Pinpoint the cell where the given text exists, returning its (X, Y) midpoint coordinate. 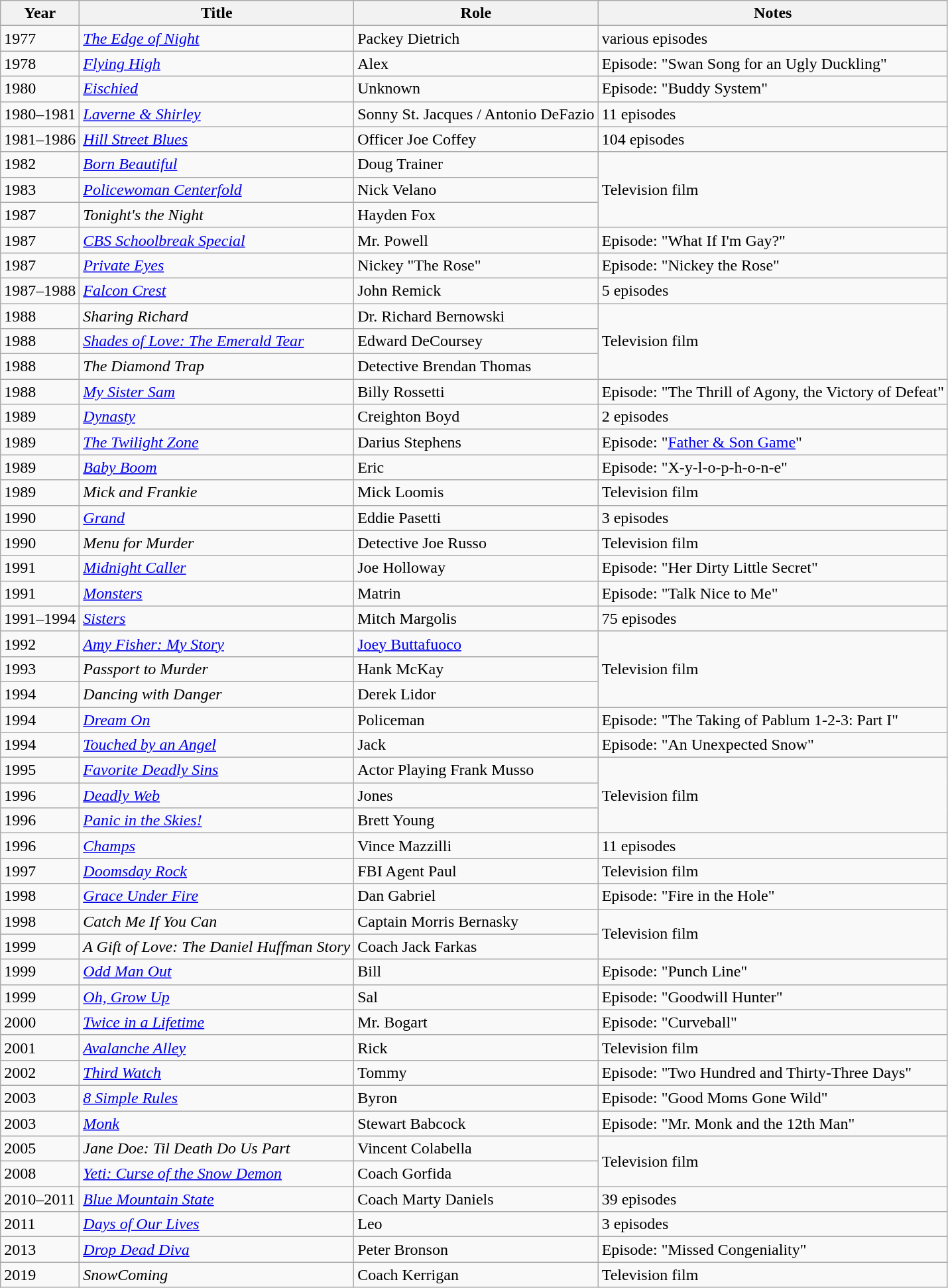
Yeti: Curse of the Snow Demon (217, 1174)
Episode: "Her Dirty Little Secret" (773, 568)
Sal (476, 997)
Brett Young (476, 821)
Laverne & Shirley (217, 114)
various episodes (773, 38)
Episode: "Talk Nice to Me" (773, 593)
2008 (40, 1174)
1977 (40, 38)
Mick Loomis (476, 493)
2010–2011 (40, 1199)
Episode: "Two Hundred and Thirty-Three Days" (773, 1073)
Coach Kerrigan (476, 1275)
Episode: "Mr. Monk and the 12th Man" (773, 1124)
Avalanche Alley (217, 1047)
Year (40, 13)
Peter Bronson (476, 1250)
Creighton Boyd (476, 417)
Unknown (476, 89)
Born Beautiful (217, 164)
The Diamond Trap (217, 367)
Episode: "X-y-l-o-p-h-o-n-e" (773, 467)
Grace Under Fire (217, 896)
Episode: "Curveball" (773, 1022)
1987–1988 (40, 290)
Title (217, 13)
Episode: "Nickey the Rose" (773, 265)
2000 (40, 1022)
Detective Brendan Thomas (476, 367)
Joey Buttafuoco (476, 644)
Catch Me If You Can (217, 921)
Dynasty (217, 417)
Episode: "Goodwill Hunter" (773, 997)
Policeman (476, 719)
Matrin (476, 593)
Doomsday Rock (217, 871)
Jack (476, 745)
Oh, Grow Up (217, 997)
1980–1981 (40, 114)
Episode: "Buddy System" (773, 89)
Episode: "An Unexpected Snow" (773, 745)
Derek Lidor (476, 694)
SnowComing (217, 1275)
Flying High (217, 64)
2001 (40, 1047)
Midnight Caller (217, 568)
2002 (40, 1073)
2 episodes (773, 417)
1978 (40, 64)
1995 (40, 770)
Amy Fisher: My Story (217, 644)
Episode: "The Taking of Pablum 1-2-3: Part I" (773, 719)
Actor Playing Frank Musso (476, 770)
Darius Stephens (476, 442)
The Edge of Night (217, 38)
The Twilight Zone (217, 442)
Nick Velano (476, 190)
Deadly Web (217, 795)
1997 (40, 871)
Mr. Bogart (476, 1022)
Champs (217, 846)
Episode: "Fire in the Hole" (773, 896)
Favorite Deadly Sins (217, 770)
Episode: "What If I'm Gay?" (773, 240)
2013 (40, 1250)
Packey Dietrich (476, 38)
1981–1986 (40, 139)
2005 (40, 1149)
Alex (476, 64)
Dan Gabriel (476, 896)
Passport to Murder (217, 669)
Dr. Richard Bernowski (476, 316)
A Gift of Love: The Daniel Huffman Story (217, 947)
Shades of Love: The Emerald Tear (217, 341)
Hayden Fox (476, 215)
Bill (476, 972)
Billy Rossetti (476, 392)
Rick (476, 1047)
5 episodes (773, 290)
1992 (40, 644)
1980 (40, 89)
Episode: "Father & Son Game" (773, 442)
Coach Marty Daniels (476, 1199)
Edward DeCoursey (476, 341)
1991–1994 (40, 618)
Monk (217, 1124)
Tommy (476, 1073)
Mick and Frankie (217, 493)
39 episodes (773, 1199)
Episode: "Good Moms Gone Wild" (773, 1098)
Policewoman Centerfold (217, 190)
John Remick (476, 290)
1982 (40, 164)
Doug Trainer (476, 164)
1983 (40, 190)
Stewart Babcock (476, 1124)
Monsters (217, 593)
Eric (476, 467)
My Sister Sam (217, 392)
Nickey "The Rose" (476, 265)
75 episodes (773, 618)
Hank McKay (476, 669)
Role (476, 13)
Mr. Powell (476, 240)
Falcon Crest (217, 290)
Sisters (217, 618)
Captain Morris Bernasky (476, 921)
Jones (476, 795)
Joe Holloway (476, 568)
Eischied (217, 89)
Notes (773, 13)
Coach Jack Farkas (476, 947)
2011 (40, 1224)
Mitch Margolis (476, 618)
Vince Mazzilli (476, 846)
Panic in the Skies! (217, 821)
Private Eyes (217, 265)
Drop Dead Diva (217, 1250)
104 episodes (773, 139)
Episode: "The Thrill of Agony, the Victory of Defeat" (773, 392)
Tonight's the Night (217, 215)
Third Watch (217, 1073)
Episode: "Missed Congeniality" (773, 1250)
Episode: "Punch Line" (773, 972)
Sonny St. Jacques / Antonio DeFazio (476, 114)
Officer Joe Coffey (476, 139)
Menu for Murder (217, 543)
Grand (217, 518)
Sharing Richard (217, 316)
Dancing with Danger (217, 694)
Byron (476, 1098)
Days of Our Lives (217, 1224)
Episode: "Swan Song for an Ugly Duckling" (773, 64)
Odd Man Out (217, 972)
Baby Boom (217, 467)
2019 (40, 1275)
Twice in a Lifetime (217, 1022)
CBS Schoolbreak Special (217, 240)
1993 (40, 669)
Leo (476, 1224)
8 Simple Rules (217, 1098)
Dream On (217, 719)
Blue Mountain State (217, 1199)
Jane Doe: Til Death Do Us Part (217, 1149)
Hill Street Blues (217, 139)
Touched by an Angel (217, 745)
Coach Gorfida (476, 1174)
Vincent Colabella (476, 1149)
Detective Joe Russo (476, 543)
FBI Agent Paul (476, 871)
Eddie Pasetti (476, 518)
